Determine the (X, Y) coordinate at the center of the cell enclosing the given text.  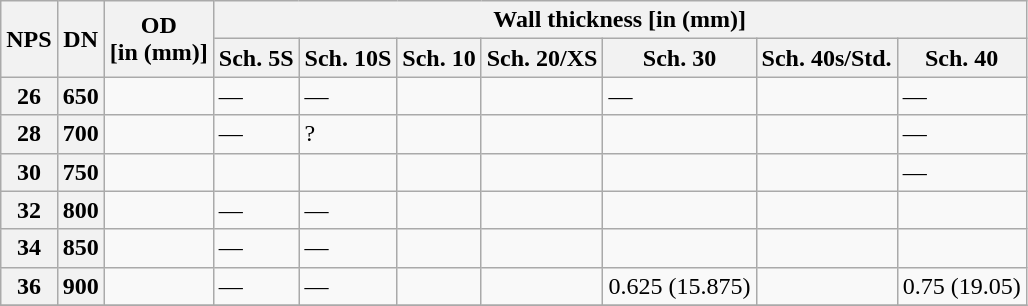
NPS (29, 39)
850 (80, 248)
750 (80, 172)
Sch. 10 (439, 58)
Sch. 20/XS (542, 58)
Sch. 5S (256, 58)
Sch. 40s/Std. (826, 58)
Sch. 40 (962, 58)
Sch. 10S (348, 58)
800 (80, 210)
Sch. 30 (680, 58)
32 (29, 210)
900 (80, 286)
26 (29, 96)
0.625 (15.875) (680, 286)
30 (29, 172)
Wall thickness [in (mm)] (620, 20)
0.75 (19.05) (962, 286)
? (348, 134)
OD[in (mm)] (158, 39)
28 (29, 134)
700 (80, 134)
36 (29, 286)
650 (80, 96)
DN (80, 39)
34 (29, 248)
